Detect which cell encompasses the target text, then output its [x, y] center coordinate. 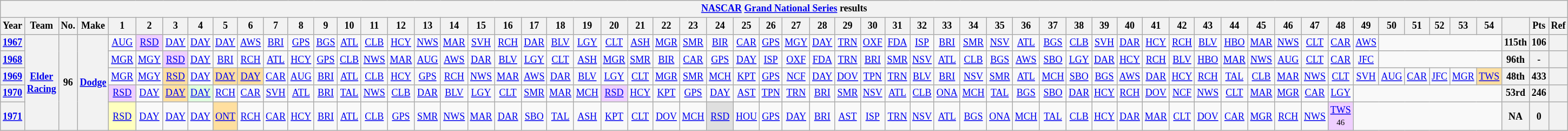
Team [41, 26]
HOU [747, 116]
48 [1341, 26]
13 [427, 26]
16 [508, 26]
27 [796, 26]
40 [1130, 26]
115th [1516, 42]
14 [454, 26]
15 [481, 26]
43 [1208, 26]
11 [374, 26]
96th [1516, 60]
49 [1366, 26]
8 [301, 26]
48th [1516, 76]
5 [225, 26]
34 [973, 26]
54 [1489, 26]
10 [350, 26]
33 [947, 26]
No. [68, 26]
Elder Racing [41, 82]
39 [1105, 26]
Ref [1558, 26]
Pts [1539, 26]
18 [561, 26]
53 [1463, 26]
1969 [13, 76]
36 [1026, 26]
20 [614, 26]
96 [68, 82]
24 [720, 26]
28 [822, 26]
2 [149, 26]
1 [122, 26]
1967 [13, 42]
51 [1417, 26]
53rd [1516, 93]
106 [1539, 42]
44 [1235, 26]
47 [1315, 26]
31 [897, 26]
32 [922, 26]
7 [276, 26]
433 [1539, 76]
1971 [13, 116]
3 [175, 26]
Dodge [93, 82]
19 [587, 26]
41 [1156, 26]
0 [1539, 116]
26 [770, 26]
22 [667, 26]
17 [535, 26]
46 [1288, 26]
9 [326, 26]
45 [1261, 26]
246 [1539, 93]
37 [1053, 26]
4 [200, 26]
1968 [13, 60]
NA [1516, 116]
35 [1000, 26]
TWS [1489, 76]
Year [13, 26]
12 [401, 26]
21 [641, 26]
52 [1440, 26]
30 [872, 26]
TWS46 [1341, 116]
50 [1392, 26]
- [1539, 60]
6 [250, 26]
23 [693, 26]
25 [747, 26]
42 [1182, 26]
ONT [225, 116]
NASCAR Grand National Series results [785, 9]
29 [848, 26]
38 [1079, 26]
1970 [13, 93]
Make [93, 26]
